Identify which cell holds the provided text, then report its [x, y] central coordinate. 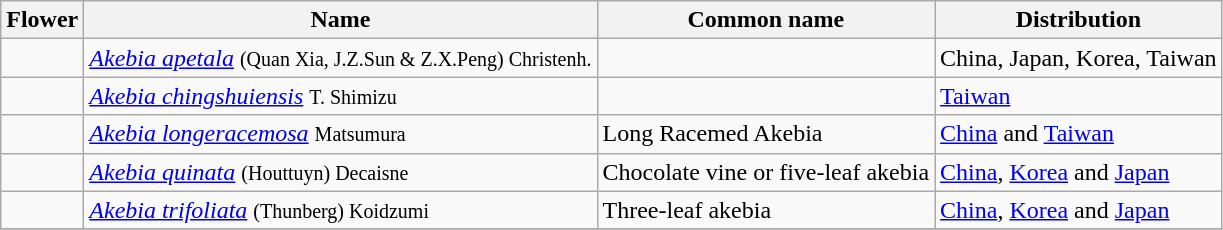
Distribution [1079, 20]
Akebia chingshuiensis T. Shimizu [340, 96]
China, Japan, Korea, Taiwan [1079, 58]
Taiwan [1079, 96]
China and Taiwan [1079, 134]
Akebia trifoliata (Thunberg) Koidzumi [340, 210]
Akebia longeracemosa Matsumura [340, 134]
Long Racemed Akebia [766, 134]
Common name [766, 20]
Akebia apetala (Quan Xia, J.Z.Sun & Z.X.Peng) Christenh. [340, 58]
Flower [42, 20]
Akebia quinata (Houttuyn) Decaisne [340, 172]
Chocolate vine or five-leaf akebia [766, 172]
Three-leaf akebia [766, 210]
Name [340, 20]
